From the cell containing the given text, extract its center point as [X, Y] coordinate. 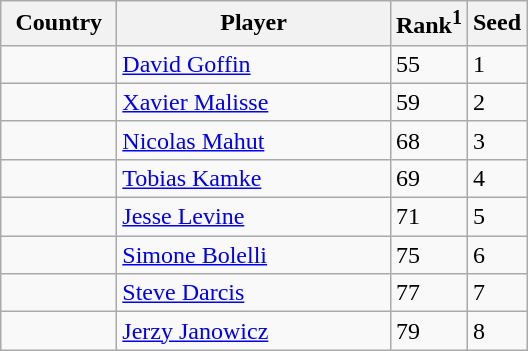
Player [254, 24]
Rank1 [428, 24]
77 [428, 293]
Steve Darcis [254, 293]
59 [428, 102]
5 [496, 217]
Nicolas Mahut [254, 140]
1 [496, 64]
6 [496, 255]
69 [428, 178]
68 [428, 140]
Country [59, 24]
4 [496, 178]
75 [428, 255]
79 [428, 331]
Simone Bolelli [254, 255]
2 [496, 102]
71 [428, 217]
Jerzy Janowicz [254, 331]
David Goffin [254, 64]
Jesse Levine [254, 217]
7 [496, 293]
55 [428, 64]
Seed [496, 24]
8 [496, 331]
3 [496, 140]
Xavier Malisse [254, 102]
Tobias Kamke [254, 178]
